Pinpoint the cell where the given text exists, returning its [X, Y] midpoint coordinate. 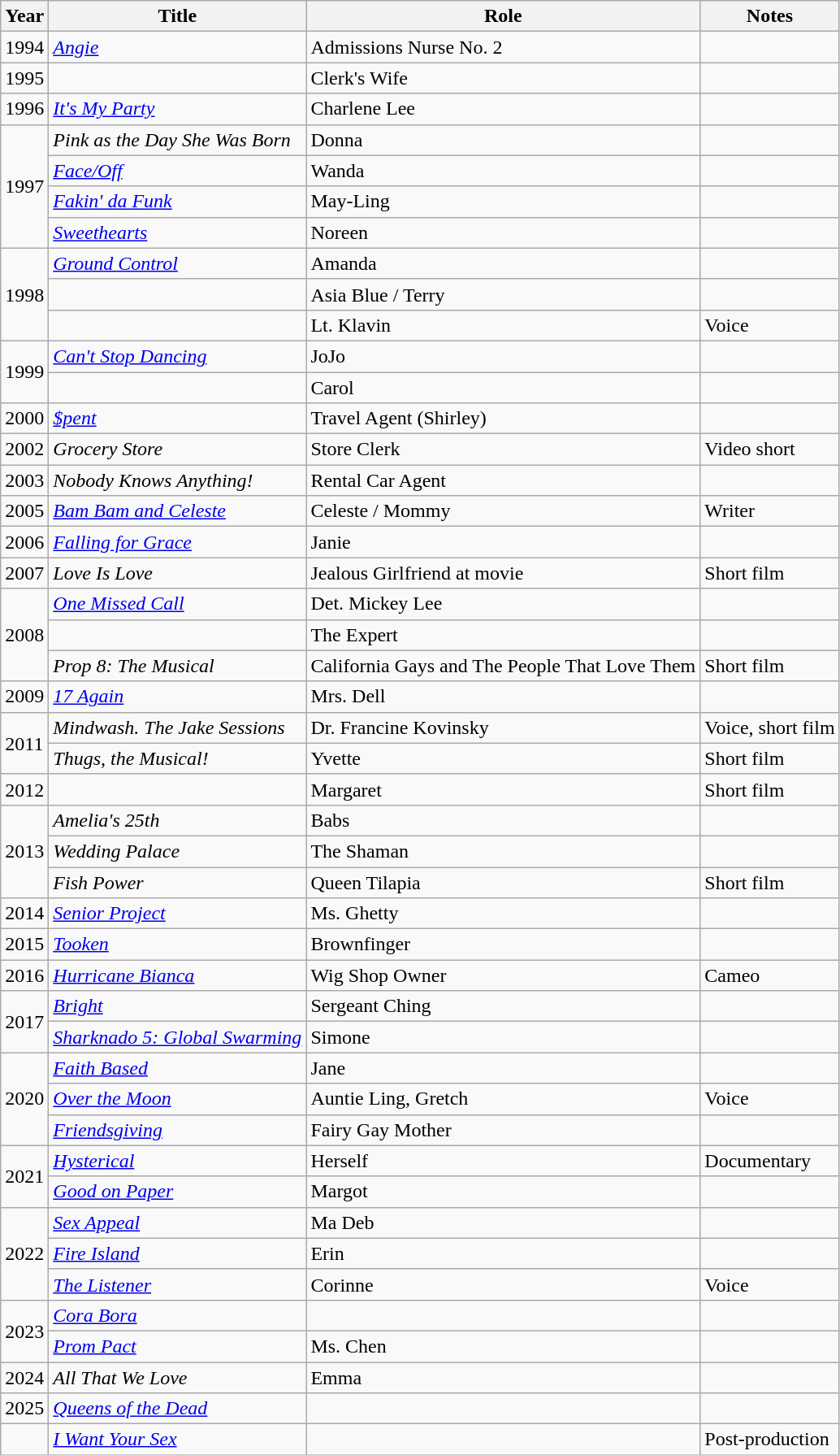
Herself [504, 1161]
Charlene Lee [504, 109]
Celeste / Mommy [504, 511]
Yvette [504, 758]
Good on Paper [177, 1192]
Falling for Grace [177, 542]
2020 [24, 1099]
Bright [177, 1006]
Sharknado 5: Global Swarming [177, 1037]
Prom Pact [177, 1346]
Writer [770, 511]
Corinne [504, 1284]
Fairy Gay Mother [504, 1130]
2016 [24, 975]
The Listener [177, 1284]
Angie [177, 47]
1994 [24, 47]
Queen Tilapia [504, 882]
Sweethearts [177, 232]
Fish Power [177, 882]
2007 [24, 573]
Ma Deb [504, 1223]
Amanda [504, 263]
1999 [24, 371]
2008 [24, 635]
$pent [177, 419]
The Expert [504, 635]
2005 [24, 511]
Bam Bam and Celeste [177, 511]
One Missed Call [177, 604]
Over the Moon [177, 1099]
Jealous Girlfriend at movie [504, 573]
Thugs, the Musical! [177, 758]
Cameo [770, 975]
2009 [24, 697]
The Shaman [504, 851]
2014 [24, 914]
2022 [24, 1253]
Babs [504, 820]
Simone [504, 1037]
Year [24, 16]
2013 [24, 851]
2017 [24, 1022]
JoJo [504, 356]
Ms. Chen [504, 1346]
Role [504, 16]
Admissions Nurse No. 2 [504, 47]
Amelia's 25th [177, 820]
Hysterical [177, 1161]
Voice, short film [770, 727]
Prop 8: The Musical [177, 666]
2012 [24, 789]
Brownfinger [504, 945]
May-Ling [504, 202]
Wig Shop Owner [504, 975]
Auntie Ling, Gretch [504, 1099]
Nobody Knows Anything! [177, 480]
Faith Based [177, 1068]
Janie [504, 542]
Documentary [770, 1161]
Dr. Francine Kovinsky [504, 727]
Can't Stop Dancing [177, 356]
Rental Car Agent [504, 480]
2003 [24, 480]
Noreen [504, 232]
Sergeant Ching [504, 1006]
Grocery Store [177, 450]
Video short [770, 450]
California Gays and The People That Love Them [504, 666]
I Want Your Sex [177, 1440]
Friendsgiving [177, 1130]
Pink as the Day She Was Born [177, 140]
Face/Off [177, 171]
Lt. Klavin [504, 325]
17 Again [177, 697]
Senior Project [177, 914]
Wanda [504, 171]
2002 [24, 450]
1997 [24, 186]
Notes [770, 16]
It's My Party [177, 109]
Tooken [177, 945]
Queens of the Dead [177, 1409]
Clerk's Wife [504, 78]
Det. Mickey Lee [504, 604]
Cora Bora [177, 1315]
Ground Control [177, 263]
Mindwash. The Jake Sessions [177, 727]
2023 [24, 1331]
Wedding Palace [177, 851]
1995 [24, 78]
Fire Island [177, 1253]
2000 [24, 419]
1998 [24, 294]
Fakin' da Funk [177, 202]
Travel Agent (Shirley) [504, 419]
Store Clerk [504, 450]
Title [177, 16]
Sex Appeal [177, 1223]
Asia Blue / Terry [504, 294]
Ms. Ghetty [504, 914]
2021 [24, 1176]
2006 [24, 542]
2015 [24, 945]
Margot [504, 1192]
2011 [24, 743]
2024 [24, 1378]
2025 [24, 1409]
Carol [504, 388]
Emma [504, 1378]
Erin [504, 1253]
1996 [24, 109]
All That We Love [177, 1378]
Margaret [504, 789]
Hurricane Bianca [177, 975]
Jane [504, 1068]
Post-production [770, 1440]
Donna [504, 140]
Mrs. Dell [504, 697]
Love Is Love [177, 573]
